Determine the (x, y) coordinate at the center of the cell enclosing the given text.  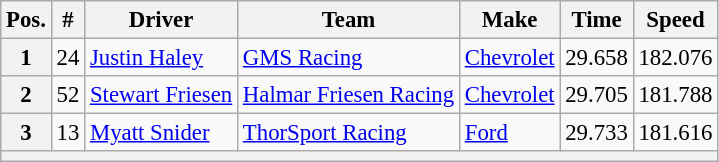
181.616 (676, 133)
29.658 (596, 58)
13 (68, 133)
3 (26, 133)
29.705 (596, 95)
GMS Racing (349, 58)
182.076 (676, 58)
Justin Haley (162, 58)
181.788 (676, 95)
# (68, 20)
2 (26, 95)
24 (68, 58)
Stewart Friesen (162, 95)
Halmar Friesen Racing (349, 95)
Myatt Snider (162, 133)
ThorSport Racing (349, 133)
Make (509, 20)
Ford (509, 133)
Driver (162, 20)
1 (26, 58)
Speed (676, 20)
52 (68, 95)
29.733 (596, 133)
Time (596, 20)
Team (349, 20)
Pos. (26, 20)
